From the cell containing the given text, extract its center point as [X, Y] coordinate. 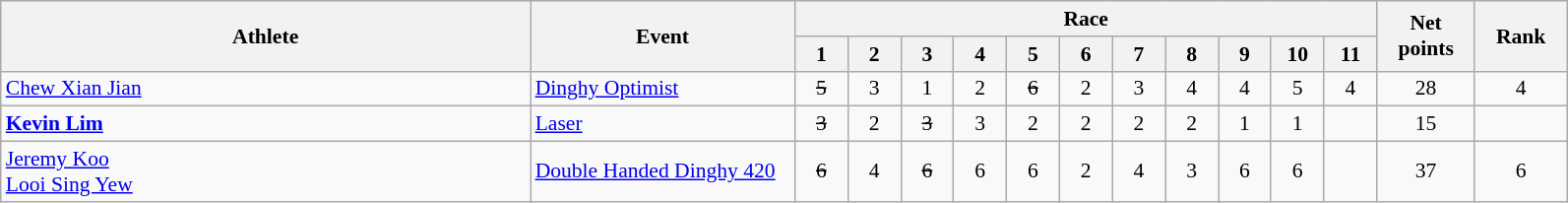
Double Handed Dinghy 420 [663, 171]
10 [1297, 54]
Laser [663, 124]
8 [1192, 54]
Event [663, 35]
Chew Xian Jian [266, 89]
Rank [1521, 35]
Athlete [266, 35]
15 [1425, 124]
Dinghy Optimist [663, 89]
9 [1245, 54]
Jeremy KooLooi Sing Yew [266, 171]
Race [1085, 19]
7 [1139, 54]
28 [1425, 89]
Kevin Lim [266, 124]
Net points [1425, 35]
37 [1425, 171]
11 [1350, 54]
